For the text-containing cell, return its midpoint in [X, Y] coordinate format. 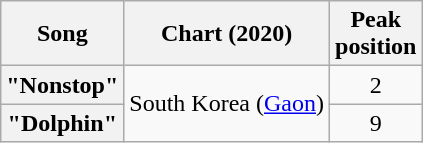
2 [376, 85]
Chart (2020) [227, 34]
"Dolphin" [62, 123]
"Nonstop" [62, 85]
9 [376, 123]
Peakposition [376, 34]
Song [62, 34]
South Korea (Gaon) [227, 104]
